Return the (x, y) coordinate for the center point of the cell that contains the specified text.  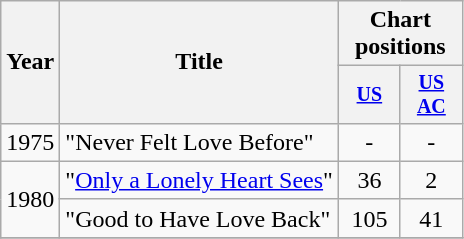
Chart positions (400, 34)
105 (369, 218)
41 (431, 218)
36 (369, 180)
USAC (431, 94)
1980 (30, 199)
"Only a Lonely Heart Sees" (200, 180)
US (369, 94)
2 (431, 180)
"Never Felt Love Before" (200, 142)
Title (200, 62)
1975 (30, 142)
Year (30, 62)
"Good to Have Love Back" (200, 218)
